Detect which cell encompasses the target text, then output its (x, y) center coordinate. 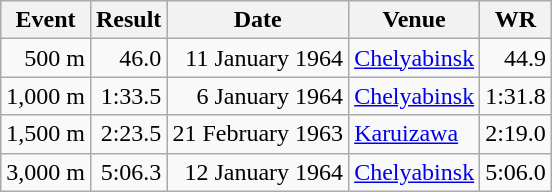
21 February 1963 (258, 134)
Venue (414, 20)
12 January 1964 (258, 172)
Date (258, 20)
Event (46, 20)
5:06.0 (516, 172)
2:23.5 (128, 134)
500 m (46, 58)
WR (516, 20)
44.9 (516, 58)
Result (128, 20)
3,000 m (46, 172)
6 January 1964 (258, 96)
1:31.8 (516, 96)
5:06.3 (128, 172)
1,500 m (46, 134)
1,000 m (46, 96)
2:19.0 (516, 134)
46.0 (128, 58)
Karuizawa (414, 134)
11 January 1964 (258, 58)
1:33.5 (128, 96)
